Locate the cell with the specified text and output its (x, y) center coordinate. 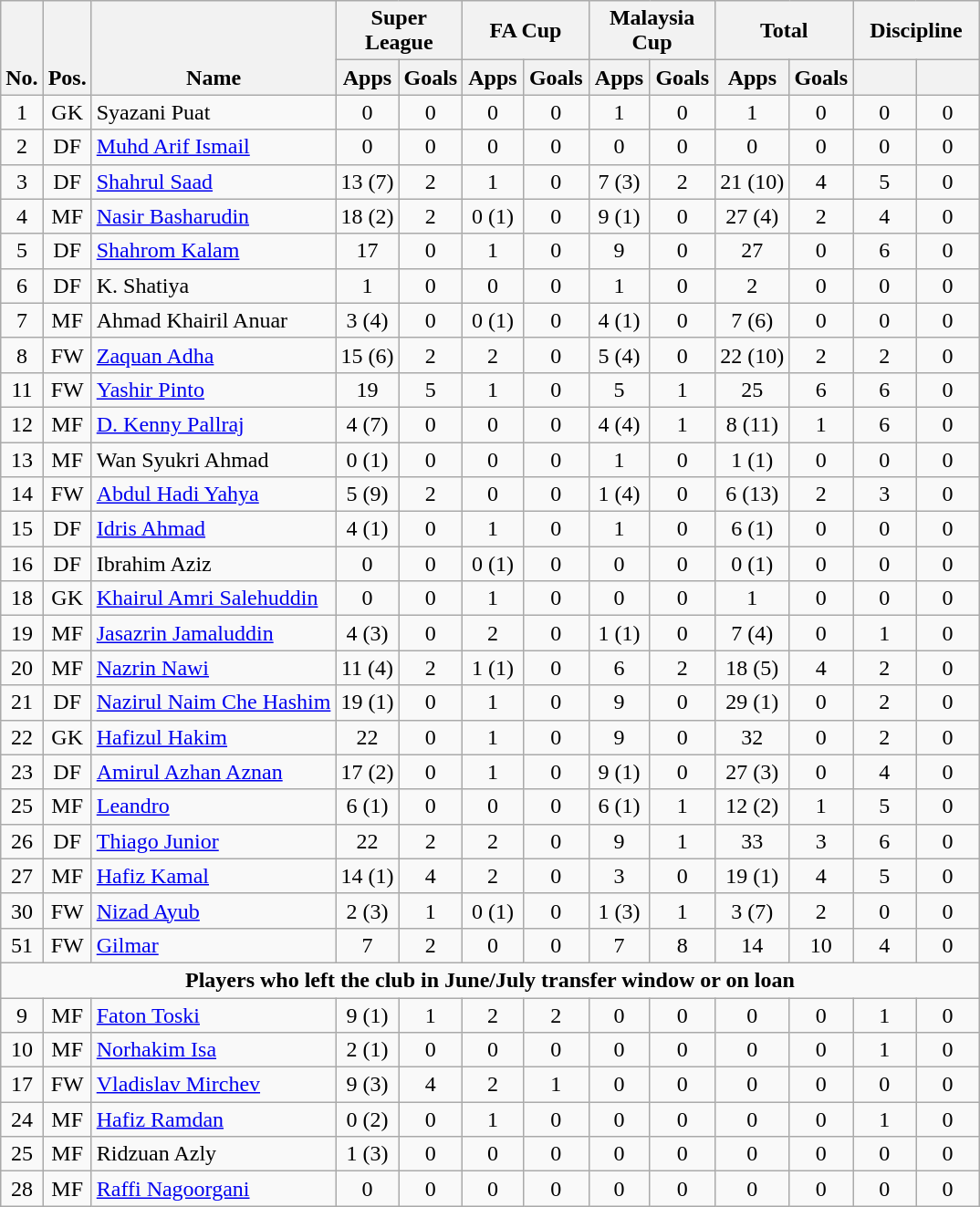
22 (10) (752, 355)
Syazani Puat (214, 112)
Name (214, 47)
Hafiz Ramdan (214, 1119)
18 (5) (752, 668)
4 (7) (367, 424)
Leandro (214, 806)
FA Cup (526, 31)
Zaquan Adha (214, 355)
Hafiz Kamal (214, 876)
Pos. (68, 47)
1 (4) (619, 494)
Hafizul Hakim (214, 737)
Amirul Azhan Aznan (214, 772)
Players who left the club in June/July transfer window or on loan (490, 980)
Ridzuan Azly (214, 1154)
7 (6) (752, 320)
Gilmar (214, 945)
Faton Toski (214, 1015)
15 (22, 529)
Discipline (916, 31)
33 (752, 841)
27 (3) (752, 772)
K. Shatiya (214, 286)
Idris Ahmad (214, 529)
Ibrahim Aziz (214, 564)
Norhakim Isa (214, 1050)
26 (22, 841)
28 (22, 1189)
21 (22, 702)
14 (1) (367, 876)
17 (2) (367, 772)
Thiago Junior (214, 841)
4 (4) (619, 424)
3 (4) (367, 320)
5 (4) (619, 355)
16 (22, 564)
9 (3) (367, 1085)
30 (22, 910)
13 (7) (367, 182)
8 (11) (752, 424)
2 (1) (367, 1050)
Nasir Basharudin (214, 216)
Nazrin Nawi (214, 668)
5 (9) (367, 494)
Nazirul Naim Che Hashim (214, 702)
11 (4) (367, 668)
7 (3) (619, 182)
Abdul Hadi Yahya (214, 494)
18 (22, 598)
29 (1) (752, 702)
No. (22, 47)
27 (4) (752, 216)
Vladislav Mirchev (214, 1085)
12 (22, 424)
23 (22, 772)
Nizad Ayub (214, 910)
3 (7) (752, 910)
51 (22, 945)
Wan Syukri Ahmad (214, 459)
15 (6) (367, 355)
Shahrom Kalam (214, 251)
24 (22, 1119)
21 (10) (752, 182)
4 (3) (367, 633)
6 (13) (752, 494)
18 (2) (367, 216)
20 (22, 668)
D. Kenny Pallraj (214, 424)
11 (22, 390)
Total (785, 31)
2 (3) (367, 910)
32 (752, 737)
Jasazrin Jamaluddin (214, 633)
0 (2) (367, 1119)
Yashir Pinto (214, 390)
12 (2) (752, 806)
13 (22, 459)
Muhd Arif Ismail (214, 147)
7 (4) (752, 633)
Malaysia Cup (652, 31)
Raffi Nagoorgani (214, 1189)
Khairul Amri Salehuddin (214, 598)
Ahmad Khairil Anuar (214, 320)
Shahrul Saad (214, 182)
Super League (400, 31)
